Return (X, Y) of the center of cell containing provided text 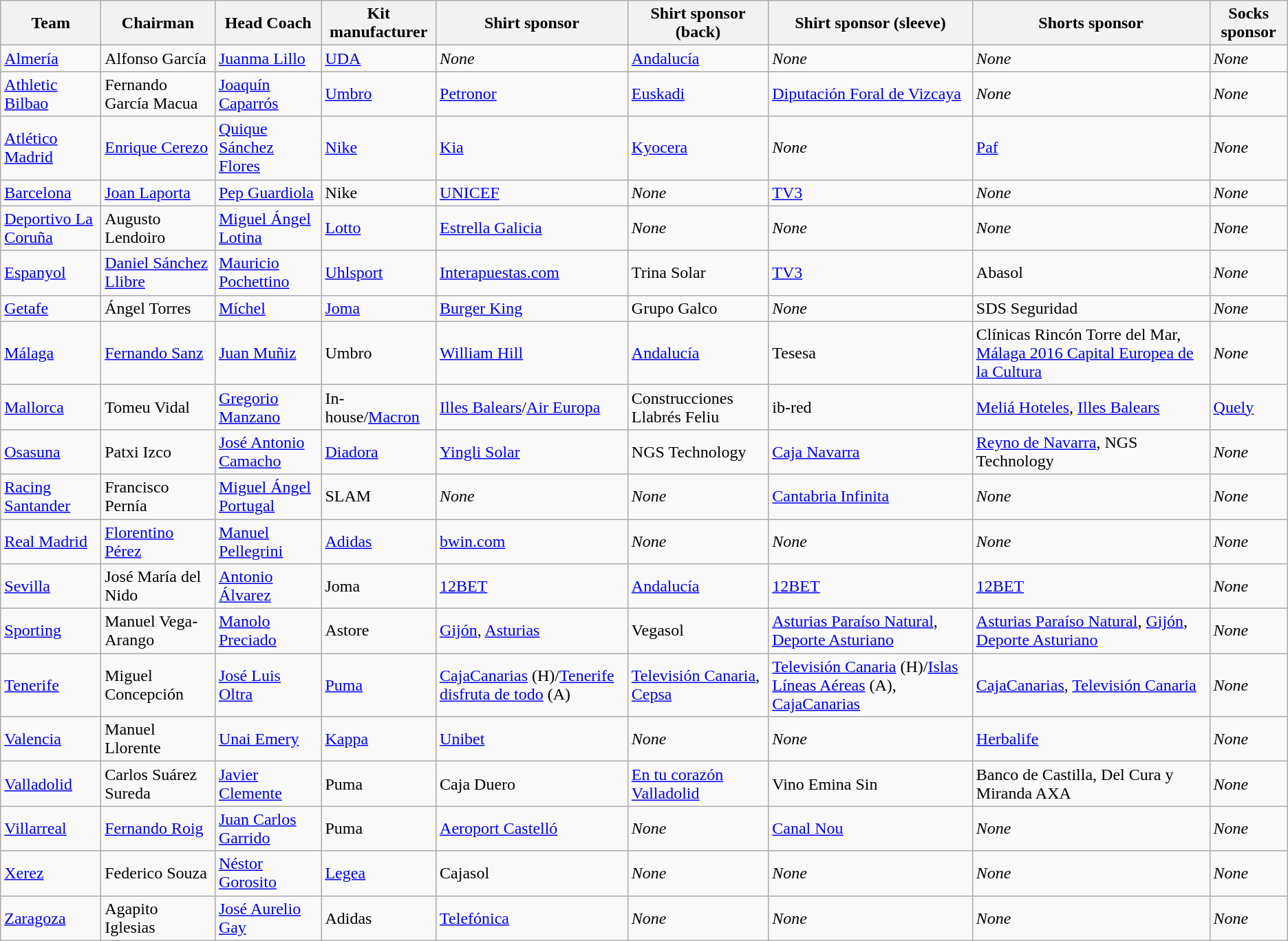
Caja Navarra (871, 451)
En tu corazón Valladolid (698, 784)
José Aurelio Gay (268, 918)
Socks sponsor (1248, 23)
Miguel Ángel Lotina (268, 228)
Tenerife (51, 685)
Espanyol (51, 272)
Manuel Pellegrini (268, 541)
Carlos Suárez Sureda (158, 784)
Uhlsport (378, 272)
Enrique Cerezo (158, 148)
Head Coach (268, 23)
Augusto Lendoiro (158, 228)
Unibet (533, 739)
Quely (1248, 407)
Daniel Sánchez Llibre (158, 272)
Chairman (158, 23)
Trina Solar (698, 272)
Kit manufacturer (378, 23)
ib-red (871, 407)
Gijón, Asturias (533, 631)
Vegasol (698, 631)
Tesesa (871, 353)
Xerez (51, 874)
Atlético Madrid (51, 148)
Málaga (51, 353)
Cajasol (533, 874)
Quique Sánchez Flores (268, 148)
Racing Santander (51, 497)
Sevilla (51, 586)
Banco de Castilla, Del Cura y Miranda AXA (1091, 784)
Francisco Pernía (158, 497)
Cantabria Infinita (871, 497)
Interapuestas.com (533, 272)
bwin.com (533, 541)
Kyocera (698, 148)
Petronor (533, 94)
Lotto (378, 228)
SDS Seguridad (1091, 308)
Kappa (378, 739)
Telefónica (533, 918)
Ángel Torres (158, 308)
Antonio Álvarez (268, 586)
Juanma Lillo (268, 58)
Getafe (51, 308)
Televisión Canaria (H)/Islas Líneas Aéreas (A), CajaCanarias (871, 685)
Asturias Paraíso Natural, Deporte Asturiano (871, 631)
Euskadi (698, 94)
Mauricio Pochettino (268, 272)
Meliá Hoteles, Illes Balears (1091, 407)
Florentino Pérez (158, 541)
José María del Nido (158, 586)
Reyno de Navarra, NGS Technology (1091, 451)
José Antonio Camacho (268, 451)
Caja Duero (533, 784)
Sporting (51, 631)
Asturias Paraíso Natural, Gijón, Deporte Asturiano (1091, 631)
Pep Guardiola (268, 193)
Canal Nou (871, 828)
Astore (378, 631)
Barcelona (51, 193)
Legea (378, 874)
Joan Laporta (158, 193)
In-house/Macron (378, 407)
UDA (378, 58)
CajaCanarias, Televisión Canaria (1091, 685)
Shirt sponsor (533, 23)
Televisión Canaria, Cepsa (698, 685)
Almería (51, 58)
Miguel Ángel Portugal (268, 497)
Yingli Solar (533, 451)
Valencia (51, 739)
Mallorca (51, 407)
Manuel Vega-Arango (158, 631)
Athletic Bilbao (51, 94)
Deportivo La Coruña (51, 228)
Manolo Preciado (268, 631)
Clínicas Rincón Torre del Mar, Málaga 2016 Capital Europea de la Cultura (1091, 353)
Federico Souza (158, 874)
Néstor Gorosito (268, 874)
Manuel Llorente (158, 739)
Villarreal (51, 828)
Kia (533, 148)
Construcciones Llabrés Feliu (698, 407)
Fernando García Macua (158, 94)
Miguel Concepción (158, 685)
Juan Carlos Garrido (268, 828)
NGS Technology (698, 451)
Alfonso García (158, 58)
Osasuna (51, 451)
Shorts sponsor (1091, 23)
Abasol (1091, 272)
Shirt sponsor (sleeve) (871, 23)
Gregorio Manzano (268, 407)
Joaquín Caparrós (268, 94)
Unai Emery (268, 739)
Javier Clemente (268, 784)
Agapito Iglesias (158, 918)
Shirt sponsor (back) (698, 23)
Diadora (378, 451)
Grupo Galco (698, 308)
Real Madrid (51, 541)
Valladolid (51, 784)
CajaCanarias (H)/Tenerife disfruta de todo (A) (533, 685)
Illes Balears/Air Europa (533, 407)
Zaragoza (51, 918)
Tomeu Vidal (158, 407)
Míchel (268, 308)
Aeroport Castelló (533, 828)
William Hill (533, 353)
Vino Emina Sin (871, 784)
SLAM (378, 497)
Juan Muñiz (268, 353)
Herbalife (1091, 739)
UNICEF (533, 193)
Fernando Sanz (158, 353)
Paf (1091, 148)
Burger King (533, 308)
Diputación Foral de Vizcaya (871, 94)
Patxi Izco (158, 451)
José Luis Oltra (268, 685)
Team (51, 23)
Estrella Galicia (533, 228)
Fernando Roig (158, 828)
